Scan for the cell matching the given text and deliver its (X, Y) coordinate at center. 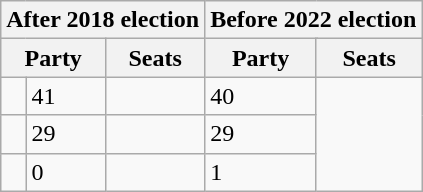
Before 2022 election (314, 20)
After 2018 election (103, 20)
1 (261, 172)
41 (66, 96)
0 (66, 172)
40 (261, 96)
